Detect which cell encompasses the target text, then output its [x, y] center coordinate. 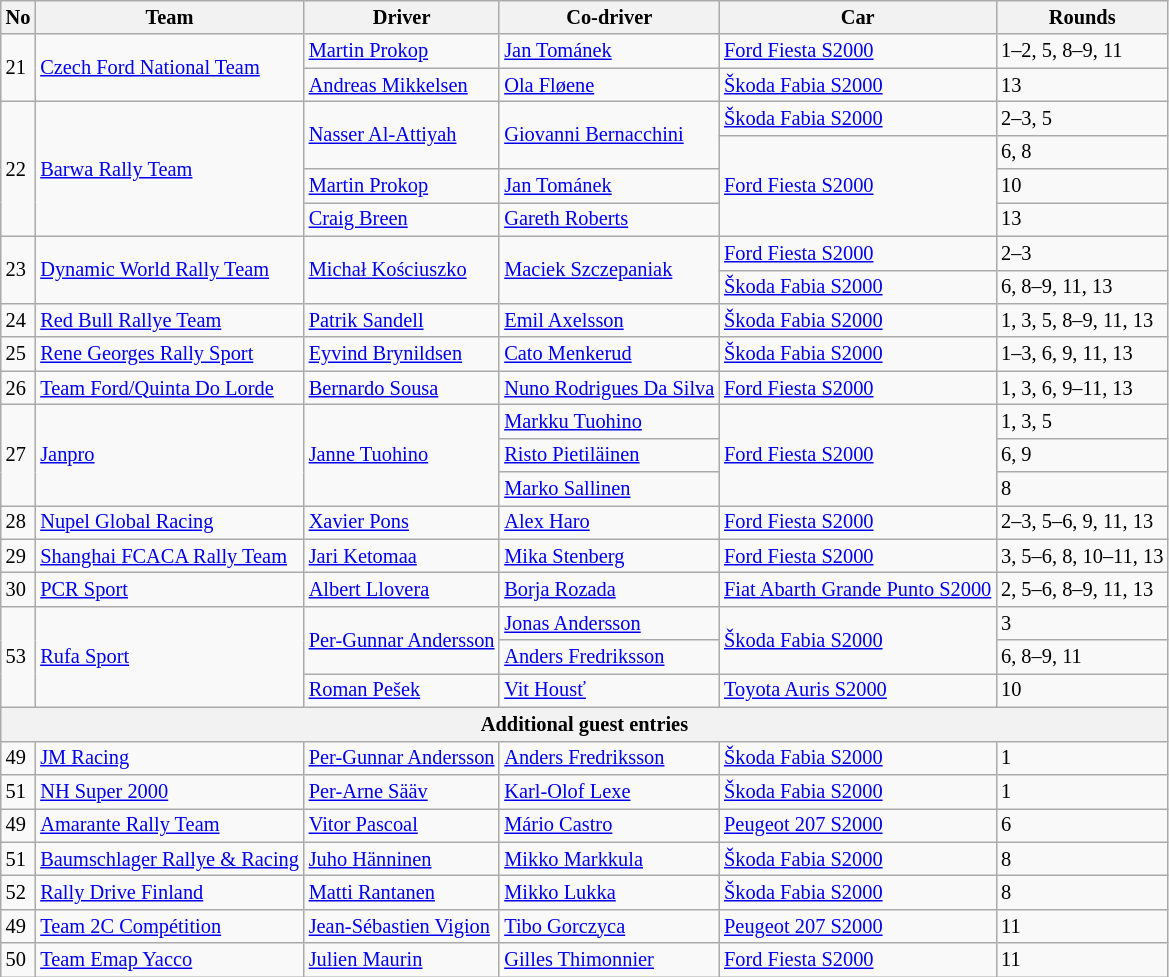
PCR Sport [169, 589]
Team Emap Yacco [169, 960]
1, 3, 5, 8–9, 11, 13 [1082, 320]
Rufa Sport [169, 656]
Jean-Sébastien Vigion [402, 926]
52 [18, 892]
Patrik Sandell [402, 320]
NH Super 2000 [169, 791]
Eyvind Brynildsen [402, 354]
Car [858, 17]
21 [18, 68]
Juho Hänninen [402, 859]
Rally Drive Finland [169, 892]
Janpro [169, 454]
Vit Housť [609, 690]
6, 8–9, 11, 13 [1082, 287]
Risto Pietiläinen [609, 455]
Bernardo Sousa [402, 388]
6 [1082, 825]
3, 5–6, 8, 10–11, 13 [1082, 556]
26 [18, 388]
Michał Kościuszko [402, 270]
Markku Tuohino [609, 421]
Team [169, 17]
Craig Breen [402, 219]
Emil Axelsson [609, 320]
2, 5–6, 8–9, 11, 13 [1082, 589]
JM Racing [169, 758]
Roman Pešek [402, 690]
Shanghai FCACA Rally Team [169, 556]
Mikko Lukka [609, 892]
Nuno Rodrigues Da Silva [609, 388]
1–3, 6, 9, 11, 13 [1082, 354]
Gareth Roberts [609, 219]
Giovanni Bernacchini [609, 134]
22 [18, 168]
Janne Tuohino [402, 454]
Barwa Rally Team [169, 168]
3 [1082, 623]
27 [18, 454]
Jari Ketomaa [402, 556]
Gilles Thimonnier [609, 960]
2–3, 5 [1082, 118]
Czech Ford National Team [169, 68]
Fiat Abarth Grande Punto S2000 [858, 589]
50 [18, 960]
Driver [402, 17]
6, 8–9, 11 [1082, 657]
30 [18, 589]
6, 8 [1082, 152]
Mário Castro [609, 825]
1, 3, 6, 9–11, 13 [1082, 388]
1–2, 5, 8–9, 11 [1082, 51]
1, 3, 5 [1082, 421]
Jonas Andersson [609, 623]
Baumschlager Rallye & Racing [169, 859]
Alex Haro [609, 522]
Matti Rantanen [402, 892]
Amarante Rally Team [169, 825]
Additional guest entries [584, 724]
Dynamic World Rally Team [169, 270]
6, 9 [1082, 455]
2–3, 5–6, 9, 11, 13 [1082, 522]
Albert Llovera [402, 589]
Andreas Mikkelsen [402, 85]
Xavier Pons [402, 522]
29 [18, 556]
Nupel Global Racing [169, 522]
Borja Rozada [609, 589]
Rounds [1082, 17]
Nasser Al-Attiyah [402, 134]
2–3 [1082, 253]
Ola Fløene [609, 85]
Karl-Olof Lexe [609, 791]
Julien Maurin [402, 960]
Maciek Szczepaniak [609, 270]
25 [18, 354]
Rene Georges Rally Sport [169, 354]
Team Ford/Quinta Do Lorde [169, 388]
Toyota Auris S2000 [858, 690]
No [18, 17]
Marko Sallinen [609, 489]
Mika Stenberg [609, 556]
Mikko Markkula [609, 859]
Vitor Pascoal [402, 825]
28 [18, 522]
Cato Menkerud [609, 354]
Per-Arne Sääv [402, 791]
Co-driver [609, 17]
Tibo Gorczyca [609, 926]
Team 2C Compétition [169, 926]
53 [18, 656]
23 [18, 270]
24 [18, 320]
Red Bull Rallye Team [169, 320]
